For the text-containing cell, return its midpoint in [X, Y] coordinate format. 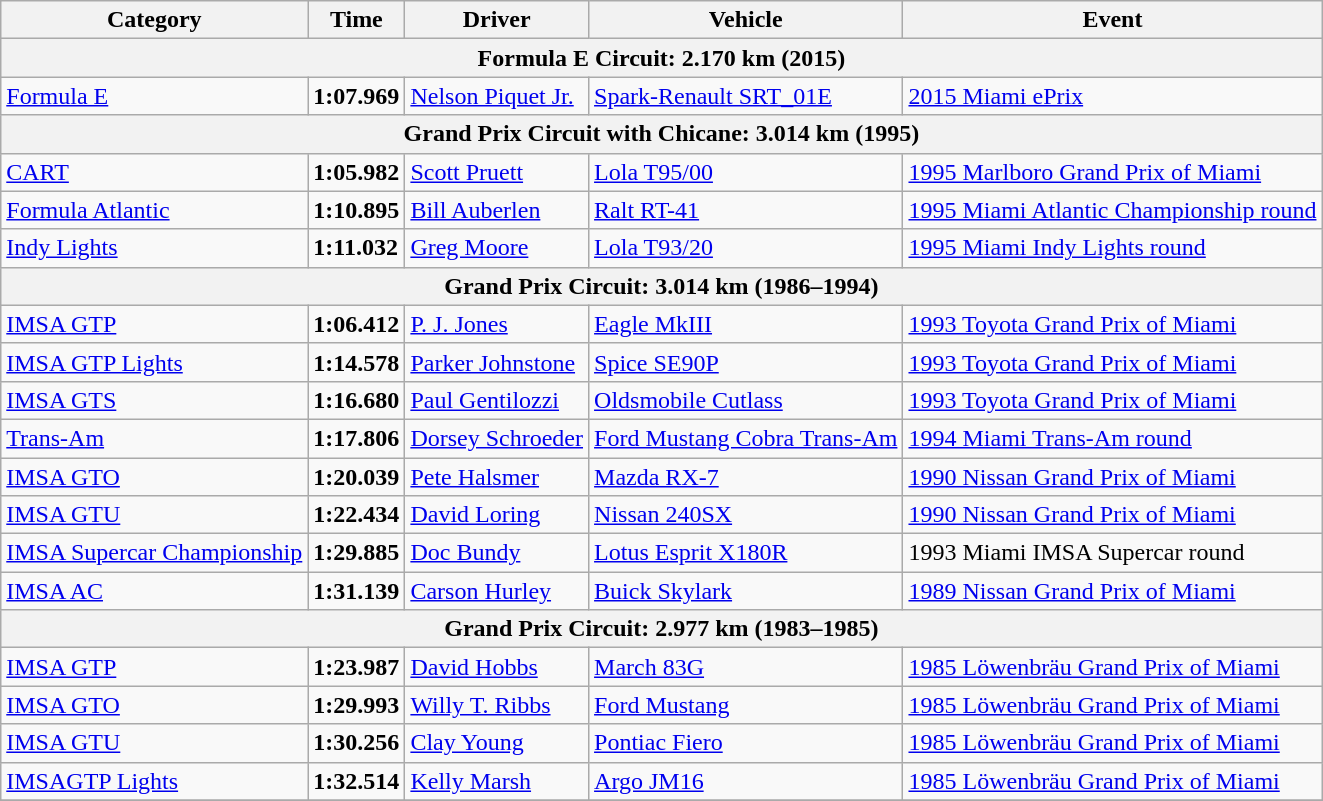
Mazda RX-7 [746, 477]
Oldsmobile Cutlass [746, 400]
1:20.039 [356, 477]
1:29.993 [356, 705]
Ralt RT-41 [746, 210]
Vehicle [746, 20]
David Hobbs [497, 667]
Pontiac Fiero [746, 743]
Lola T95/00 [746, 172]
1:17.806 [356, 438]
1:23.987 [356, 667]
Event [1112, 20]
Bill Auberlen [497, 210]
Spice SE90P [746, 362]
David Loring [497, 515]
Driver [497, 20]
1:14.578 [356, 362]
Paul Gentilozzi [497, 400]
1995 Miami Indy Lights round [1112, 248]
1:10.895 [356, 210]
1:22.434 [356, 515]
IMSA Supercar Championship [154, 553]
CART [154, 172]
IMSA AC [154, 591]
1993 Miami IMSA Supercar round [1112, 553]
Grand Prix Circuit: 3.014 km (1986–1994) [662, 286]
Eagle MkIII [746, 324]
Spark-Renault SRT_01E [746, 96]
1:06.412 [356, 324]
Doc Bundy [497, 553]
Lola T93/20 [746, 248]
Formula E Circuit: 2.170 km (2015) [662, 58]
Formula E [154, 96]
1:05.982 [356, 172]
1:07.969 [356, 96]
1:32.514 [356, 781]
1994 Miami Trans-Am round [1112, 438]
Grand Prix Circuit: 2.977 km (1983–1985) [662, 629]
Formula Atlantic [154, 210]
March 83G [746, 667]
Dorsey Schroeder [497, 438]
Indy Lights [154, 248]
Kelly Marsh [497, 781]
1:30.256 [356, 743]
Parker Johnstone [497, 362]
Argo JM16 [746, 781]
Scott Pruett [497, 172]
1:31.139 [356, 591]
Willy T. Ribbs [497, 705]
2015 Miami ePrix [1112, 96]
Nelson Piquet Jr. [497, 96]
Lotus Esprit X180R [746, 553]
Ford Mustang [746, 705]
1989 Nissan Grand Prix of Miami [1112, 591]
1995 Marlboro Grand Prix of Miami [1112, 172]
Trans-Am [154, 438]
Grand Prix Circuit with Chicane: 3.014 km (1995) [662, 134]
Buick Skylark [746, 591]
Nissan 240SX [746, 515]
Category [154, 20]
Pete Halsmer [497, 477]
Carson Hurley [497, 591]
Ford Mustang Cobra Trans-Am [746, 438]
1:16.680 [356, 400]
1:11.032 [356, 248]
Clay Young [497, 743]
1:29.885 [356, 553]
P. J. Jones [497, 324]
IMSA GTP Lights [154, 362]
Greg Moore [497, 248]
1995 Miami Atlantic Championship round [1112, 210]
Time [356, 20]
IMSAGTP Lights [154, 781]
IMSA GTS [154, 400]
